Capture the cell that displays the provided text and extract its [X, Y] central coordinate. 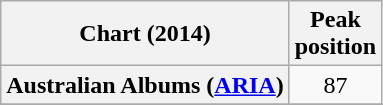
Peakposition [335, 34]
87 [335, 85]
Chart (2014) [145, 34]
Australian Albums (ARIA) [145, 85]
